Locate the cell with the specified text and output its (X, Y) center coordinate. 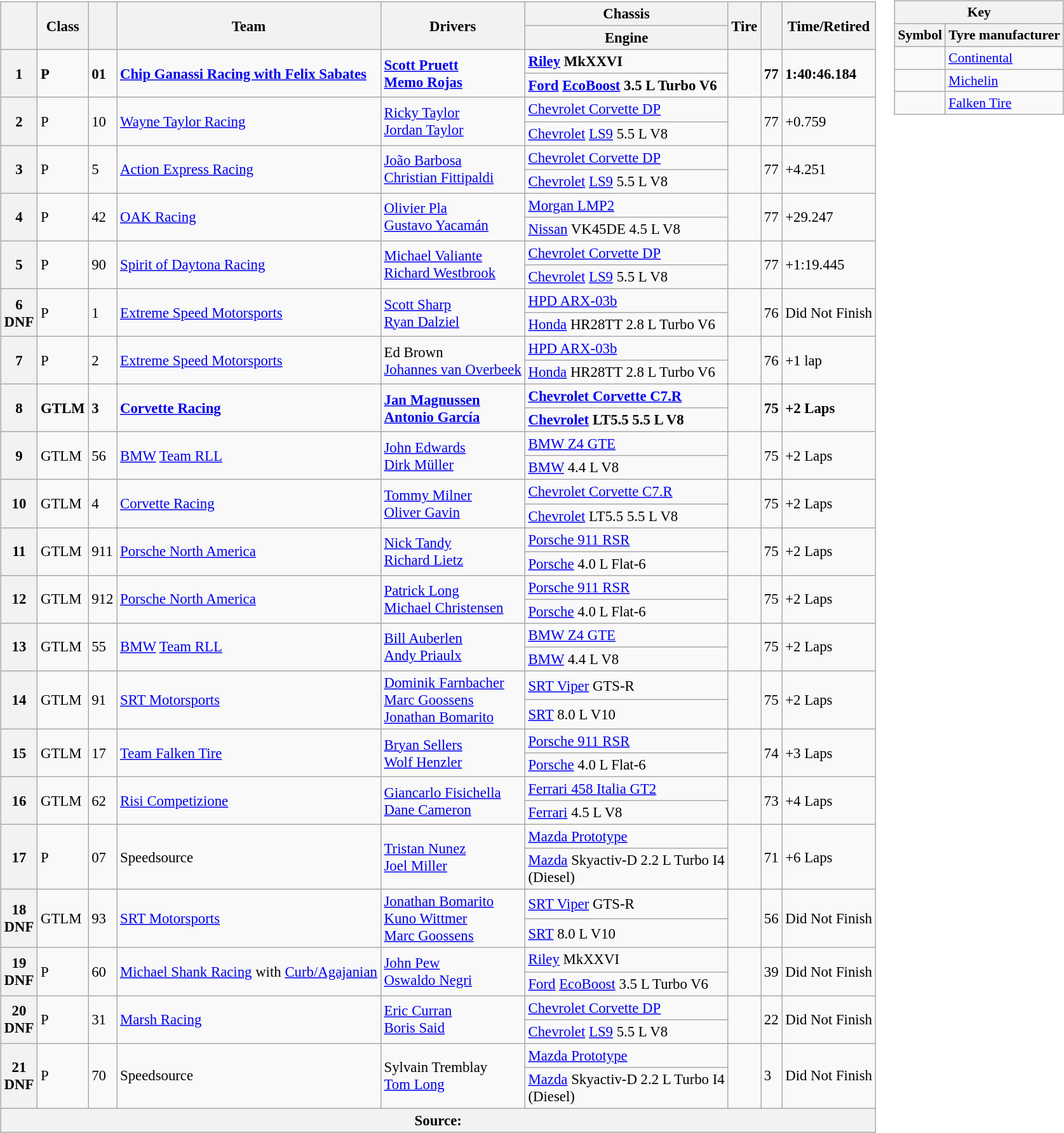
39 (771, 971)
Tyre manufacturer (1004, 35)
Ed Brown Johannes van Overbeek (452, 360)
Symbol (920, 35)
Team (249, 25)
Source: (438, 1120)
16 (19, 801)
Key (979, 13)
62 (103, 801)
Michael Valiante Richard Westbrook (452, 264)
73 (771, 801)
+6 Laps (828, 857)
Falken Tire (1004, 103)
1:40:46.184 (828, 74)
Nick Tandy Richard Lietz (452, 552)
John Pew Oswaldo Negri (452, 971)
71 (771, 857)
Michelin (1004, 81)
07 (103, 857)
Nissan VK45DE 4.5 L V8 (626, 229)
+1 lap (828, 360)
12 (19, 599)
Chassis (626, 14)
+0.759 (828, 121)
911 (103, 552)
Bill Auberlen Andy Priaulx (452, 647)
Class (63, 25)
Scott Sharp Ryan Dalziel (452, 313)
21DNF (19, 1076)
60 (103, 971)
31 (103, 1019)
Sylvain Tremblay Tom Long (452, 1076)
Spirit of Daytona Racing (249, 264)
Ferrari 458 Italia GT2 (626, 789)
93 (103, 919)
+29.247 (828, 217)
6DNF (19, 313)
Drivers (452, 25)
22 (771, 1019)
Jan Magnussen Antonio García (452, 408)
01 (103, 74)
7 (19, 360)
70 (103, 1076)
Eric Curran Boris Said (452, 1019)
Continental (1004, 58)
+4.251 (828, 169)
Tristan Nunez Joel Miller (452, 857)
John Edwards Dirk Müller (452, 456)
Giancarlo Fisichella Dane Cameron (452, 801)
13 (19, 647)
912 (103, 599)
Scott Pruett Memo Rojas (452, 74)
Dominik Farnbacher Marc Goossens Jonathan Bomarito (452, 700)
João Barbosa Christian Fittipaldi (452, 169)
Tommy Milner Oliver Gavin (452, 503)
Action Express Racing (249, 169)
Engine (626, 38)
+4 Laps (828, 801)
Marsh Racing (249, 1019)
Morgan LMP2 (626, 205)
90 (103, 264)
Olivier Pla Gustavo Yacamán (452, 217)
15 (19, 752)
8 (19, 408)
42 (103, 217)
14 (19, 700)
Wayne Taylor Racing (249, 121)
91 (103, 700)
Time/Retired (828, 25)
Michael Shank Racing with Curb/Agajanian (249, 971)
Ferrari 4.5 L V8 (626, 813)
Ricky Taylor Jordan Taylor (452, 121)
18DNF (19, 919)
11 (19, 552)
Risi Competizione (249, 801)
+3 Laps (828, 752)
9 (19, 456)
Jonathan Bomarito Kuno Wittmer Marc Goossens (452, 919)
20DNF (19, 1019)
Tire (744, 25)
19DNF (19, 971)
OAK Racing (249, 217)
Patrick Long Michael Christensen (452, 599)
55 (103, 647)
74 (771, 752)
+1:19.445 (828, 264)
Chip Ganassi Racing with Felix Sabates (249, 74)
Team Falken Tire (249, 752)
Bryan Sellers Wolf Henzler (452, 752)
